From the cell containing the given text, extract its center point as (x, y) coordinate. 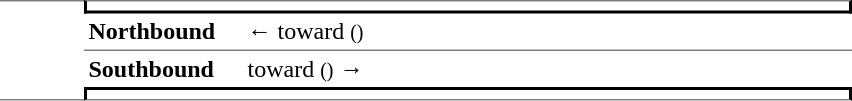
Northbound (164, 33)
Southbound (164, 69)
← toward () (548, 33)
toward () → (548, 69)
